Capture the cell that displays the provided text and extract its (X, Y) central coordinate. 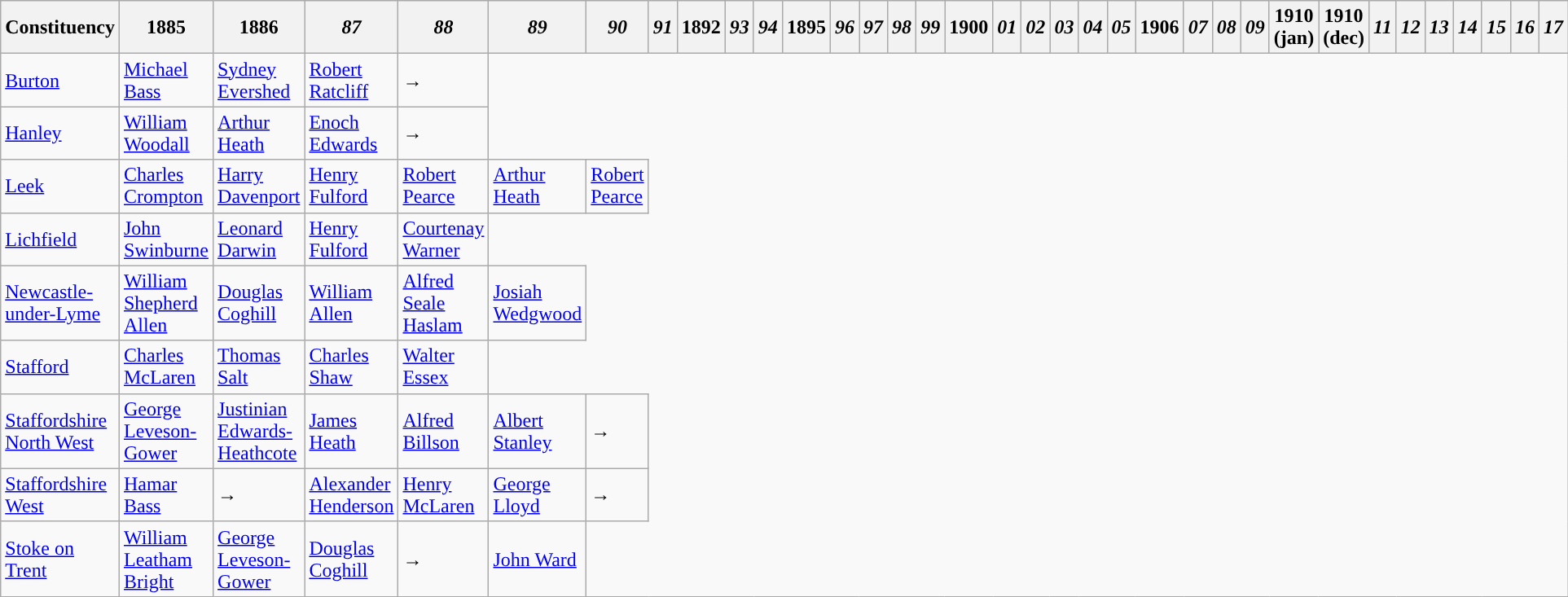
05 (1121, 28)
Walter Essex (443, 367)
91 (663, 28)
Lichfield (60, 239)
Justinian Edwards-Heathcote (259, 431)
Charles Crompton (166, 186)
George Lloyd (538, 495)
94 (767, 28)
1906 (1160, 28)
13 (1438, 28)
15 (1496, 28)
Enoch Edwards (352, 134)
Burton (60, 80)
93 (740, 28)
Alexander Henderson (352, 495)
90 (617, 28)
Charles Shaw (352, 367)
Michael Bass (166, 80)
Harry Davenport (259, 186)
Henry McLaren (443, 495)
William Allen (352, 303)
Albert Stanley (538, 431)
1910 (jan) (1293, 28)
William Shepherd Allen (166, 303)
1892 (701, 28)
Stoke on Trent (60, 559)
Hanley (60, 134)
William Woodall (166, 134)
09 (1254, 28)
88 (443, 28)
01 (1007, 28)
16 (1525, 28)
1900 (969, 28)
Constituency (60, 28)
Alfred Seale Haslam (443, 303)
John Swinburne (166, 239)
99 (930, 28)
John Ward (538, 559)
Sydney Evershed (259, 80)
17 (1553, 28)
1895 (806, 28)
Alfred Billson (443, 431)
07 (1197, 28)
89 (538, 28)
02 (1036, 28)
Newcastle-under-Lyme (60, 303)
Courtenay Warner (443, 239)
William Leatham Bright (166, 559)
12 (1411, 28)
Thomas Salt (259, 367)
James Heath (352, 431)
Josiah Wedgwood (538, 303)
97 (873, 28)
1910 (dec) (1344, 28)
03 (1064, 28)
1886 (259, 28)
Staffordshire West (60, 495)
Leonard Darwin (259, 239)
Stafford (60, 367)
04 (1093, 28)
Staffordshire North West (60, 431)
96 (844, 28)
98 (903, 28)
Charles McLaren (166, 367)
11 (1382, 28)
14 (1468, 28)
08 (1227, 28)
Hamar Bass (166, 495)
Robert Ratcliff (352, 80)
1885 (166, 28)
87 (352, 28)
Leek (60, 186)
